Return the [X, Y] coordinate for the center point of the cell that contains the specified text.  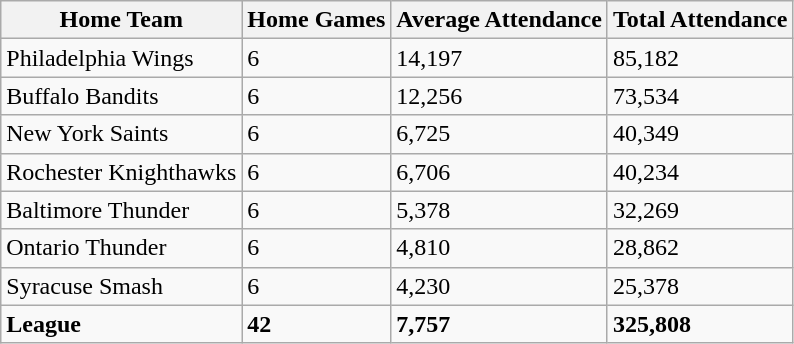
Rochester Knighthawks [122, 172]
Home Team [122, 20]
Total Attendance [700, 20]
40,349 [700, 134]
32,269 [700, 210]
Buffalo Bandits [122, 96]
14,197 [500, 58]
Baltimore Thunder [122, 210]
325,808 [700, 324]
12,256 [500, 96]
League [122, 324]
73,534 [700, 96]
Average Attendance [500, 20]
4,810 [500, 248]
New York Saints [122, 134]
6,725 [500, 134]
Ontario Thunder [122, 248]
5,378 [500, 210]
Philadelphia Wings [122, 58]
Home Games [316, 20]
4,230 [500, 286]
85,182 [700, 58]
6,706 [500, 172]
40,234 [700, 172]
Syracuse Smash [122, 286]
28,862 [700, 248]
25,378 [700, 286]
7,757 [500, 324]
42 [316, 324]
